Pinpoint the cell where the given text exists, returning its (X, Y) midpoint coordinate. 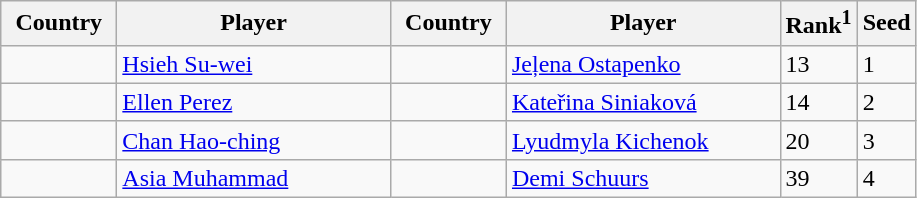
13 (818, 64)
1 (886, 64)
2 (886, 102)
Demi Schuurs (643, 178)
Hsieh Su-wei (254, 64)
20 (818, 140)
Seed (886, 24)
39 (818, 178)
Jeļena Ostapenko (643, 64)
3 (886, 140)
14 (818, 102)
Lyudmyla Kichenok (643, 140)
Rank1 (818, 24)
Kateřina Siniaková (643, 102)
Ellen Perez (254, 102)
Chan Hao-ching (254, 140)
Asia Muhammad (254, 178)
4 (886, 178)
